Capture the cell that displays the provided text and extract its (X, Y) central coordinate. 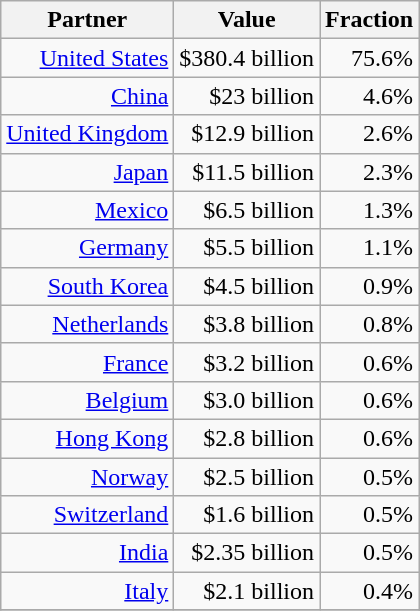
China (88, 96)
$12.9 billion (247, 134)
$2.1 billion (247, 591)
$2.8 billion (247, 438)
Belgium (88, 400)
Germany (88, 248)
$380.4 billion (247, 58)
$11.5 billion (247, 172)
2.6% (370, 134)
4.6% (370, 96)
$3.2 billion (247, 362)
Mexico (88, 210)
United Kingdom (88, 134)
1.1% (370, 248)
United States (88, 58)
Partner (88, 20)
$3.0 billion (247, 400)
0.9% (370, 286)
South Korea (88, 286)
$5.5 billion (247, 248)
$1.6 billion (247, 515)
Netherlands (88, 324)
0.8% (370, 324)
1.3% (370, 210)
Norway (88, 477)
$2.35 billion (247, 553)
India (88, 553)
Fraction (370, 20)
$23 billion (247, 96)
Hong Kong (88, 438)
2.3% (370, 172)
Italy (88, 591)
$2.5 billion (247, 477)
Japan (88, 172)
$3.8 billion (247, 324)
Switzerland (88, 515)
Value (247, 20)
France (88, 362)
0.4% (370, 591)
75.6% (370, 58)
$6.5 billion (247, 210)
$4.5 billion (247, 286)
